From the cell containing the given text, extract its center point as [X, Y] coordinate. 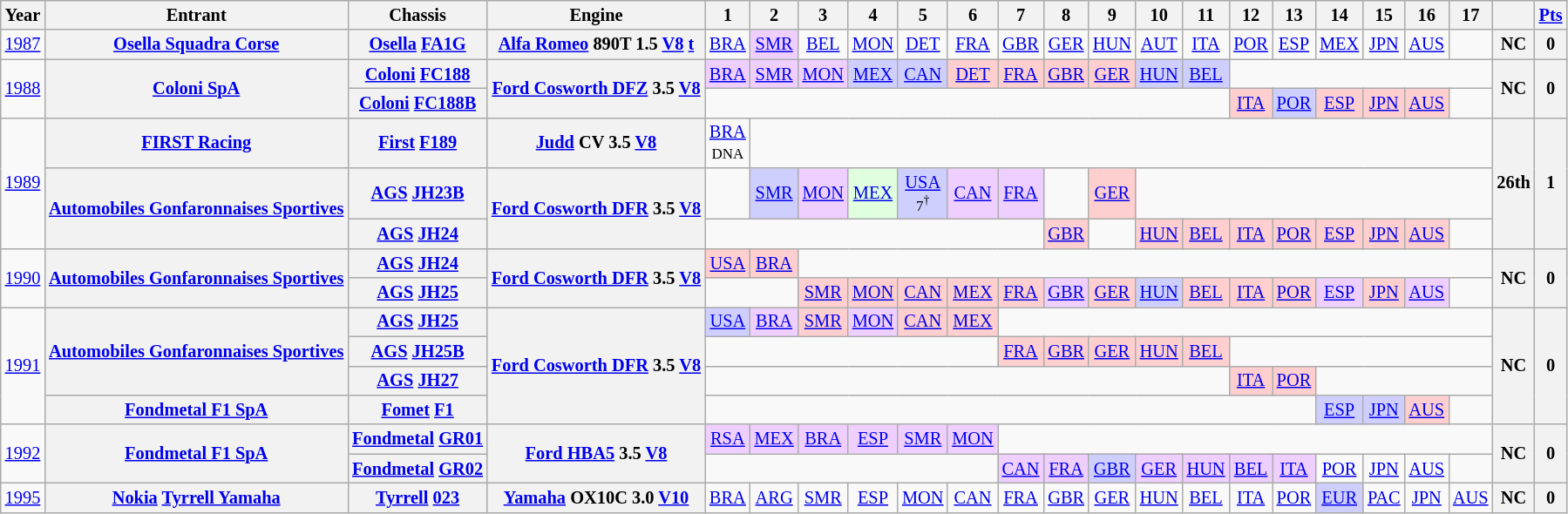
Tyrrell 023 [417, 497]
Nokia Tyrrell Yamaha [196, 497]
Entrant [196, 15]
2 [774, 15]
1989 [23, 183]
3 [823, 15]
Ford HBA5 3.5 V8 [596, 453]
AUT [1159, 44]
AGS JH27 [417, 381]
1987 [23, 44]
Osella Squadra Corse [196, 44]
Fondmetal GR02 [417, 469]
6 [973, 15]
EUR [1339, 497]
ARG [774, 497]
FIRST Racing [196, 143]
9 [1112, 15]
10 [1159, 15]
8 [1066, 15]
Coloni FC188 [417, 74]
Coloni FC188B [417, 103]
Engine [596, 15]
4 [873, 15]
1992 [23, 453]
Fomet F1 [417, 409]
26th [1513, 183]
16 [1427, 15]
Fondmetal GR01 [417, 439]
7 [1022, 15]
Chassis [417, 15]
Ford Cosworth DFZ 3.5 V8 [596, 89]
Yamaha OX10C 3.0 V10 [596, 497]
Coloni SpA [196, 89]
15 [1384, 15]
Pts [1551, 15]
5 [922, 15]
1991 [23, 366]
USA7† [922, 193]
1995 [23, 497]
Judd CV 3.5 V8 [596, 143]
Year [23, 15]
14 [1339, 15]
12 [1250, 15]
Alfa Romeo 890T 1.5 V8 t [596, 44]
13 [1293, 15]
First F189 [417, 143]
BRADNA [728, 143]
AGS JH25B [417, 351]
1990 [23, 277]
17 [1470, 15]
1988 [23, 89]
PAC [1384, 497]
11 [1206, 15]
RSA [728, 439]
AGS JH23B [417, 193]
Osella FA1G [417, 44]
